Pinpoint the cell where the given text exists, returning its (X, Y) midpoint coordinate. 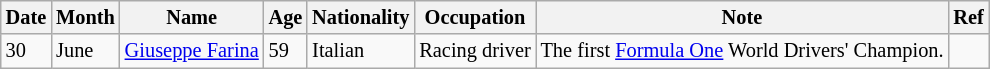
June (86, 51)
Nationality (360, 17)
Racing driver (474, 51)
Ref (968, 17)
30 (26, 51)
Age (286, 17)
Giuseppe Farina (192, 51)
59 (286, 51)
Italian (360, 51)
Note (742, 17)
Month (86, 17)
Date (26, 17)
Occupation (474, 17)
Name (192, 17)
The first Formula One World Drivers' Champion. (742, 51)
